Return the [x, y] coordinate for the center point of the cell that contains the specified text.  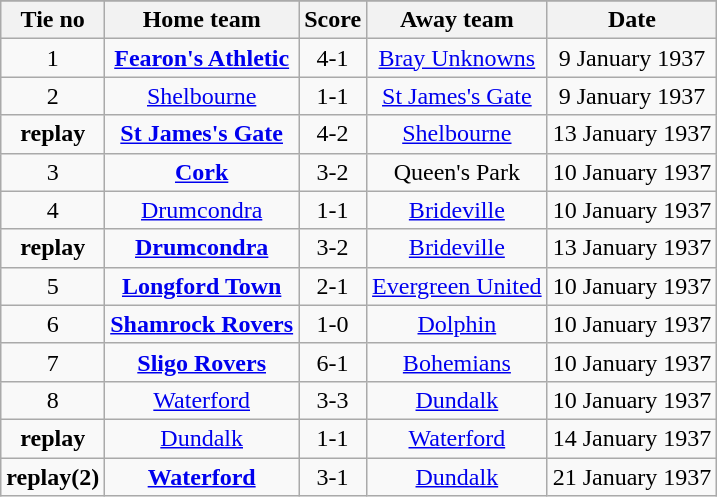
Shamrock Rovers [202, 324]
8 [53, 400]
Date [632, 20]
Score [333, 20]
Fearon's Athletic [202, 58]
3 [53, 172]
1-0 [333, 324]
6-1 [333, 362]
21 January 1937 [632, 477]
Cork [202, 172]
3-1 [333, 477]
Tie no [53, 20]
replay(2) [53, 477]
7 [53, 362]
Dolphin [458, 324]
Sligo Rovers [202, 362]
4 [53, 210]
Bohemians [458, 362]
3-3 [333, 400]
Evergreen United [458, 286]
Longford Town [202, 286]
1 [53, 58]
5 [53, 286]
Away team [458, 20]
Queen's Park [458, 172]
2 [53, 96]
6 [53, 324]
Bray Unknowns [458, 58]
Home team [202, 20]
4-2 [333, 134]
4-1 [333, 58]
14 January 1937 [632, 438]
2-1 [333, 286]
